Locate the cell with the specified text and output its (x, y) center coordinate. 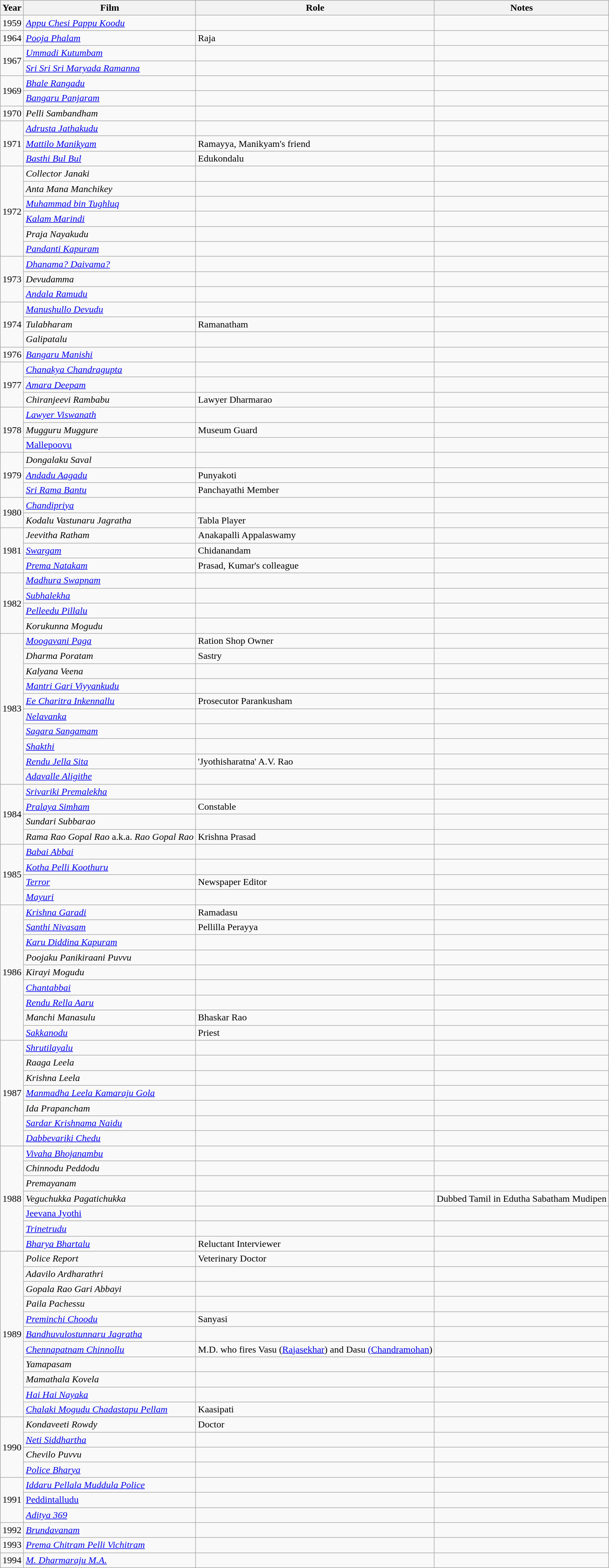
Dubbed Tamil in Edutha Sabatham Mudipen (522, 1199)
Ration Shop Owner (315, 641)
Gopala Rao Gari Abbayi (110, 1289)
Trinetrudu (110, 1229)
Pelleedu Pillalu (110, 611)
Kirayi Mogudu (110, 972)
Priest (315, 1033)
Dongalaku Saval (110, 460)
1994 (12, 1560)
1964 (12, 38)
Dabbevariki Chedu (110, 1138)
Reluctant Interviewer (315, 1244)
1991 (12, 1500)
Prasad, Kumar's colleague (315, 565)
Bhaskar Rao (315, 1018)
Mugguru Muggure (110, 430)
Sri Rama Bantu (110, 490)
Chinnodu Peddodu (110, 1168)
Mattilo Manikyam (110, 143)
Santhi Nivasam (110, 927)
Rendu Rella Aaru (110, 1003)
1980 (12, 513)
Kodalu Vastunaru Jagratha (110, 520)
Jeevana Jyothi (110, 1214)
Kotha Pelli Koothuru (110, 867)
Basthi Bul Bul (110, 158)
1989 (12, 1334)
Vivaha Bhojanambu (110, 1153)
Mallepoovu (110, 445)
Poojaku Panikiraani Puvvu (110, 957)
1983 (12, 709)
Veguchukka Pagatichukka (110, 1199)
Sakkanodu (110, 1033)
Rendu Jella Sita (110, 761)
Terror (110, 882)
Chidanandam (315, 550)
Year (12, 8)
Jeevitha Ratham (110, 535)
Notes (522, 8)
Museum Guard (315, 430)
Muhammad bin Tughluq (110, 204)
Amara Deepam (110, 384)
Pellilla Perayya (315, 927)
1982 (12, 603)
Tabla Player (315, 520)
Punyakoti (315, 475)
Preminchi Choodu (110, 1319)
Hai Hai Nayaka (110, 1394)
Madhura Swapnam (110, 580)
Mantri Gari Viyyankudu (110, 686)
Krishna Prasad (315, 837)
Manushullo Devudu (110, 309)
Bharya Bhartalu (110, 1244)
Police Bharya (110, 1470)
Srivariki Premalekha (110, 792)
Pooja Phalam (110, 38)
1986 (12, 972)
Constable (315, 807)
Pralaya Simham (110, 807)
Nelavanka (110, 716)
Collector Janaki (110, 173)
1984 (12, 814)
Doctor (315, 1425)
Kalyana Veena (110, 671)
Sri Sri Sri Maryada Ramanna (110, 68)
1985 (12, 874)
Rama Rao Gopal Rao a.k.a. Rao Gopal Rao (110, 837)
1973 (12, 279)
Chiranjeevi Rambabu (110, 400)
Adavalle Aligithe (110, 776)
Paila Pachessu (110, 1304)
Yamapasam (110, 1364)
Dharma Poratam (110, 656)
Role (315, 8)
Praja Nayakudu (110, 234)
Veterinary Doctor (315, 1259)
Dhanama? Daivama? (110, 264)
Ee Charitra Inkennallu (110, 701)
Raaga Leela (110, 1063)
1967 (12, 61)
1979 (12, 475)
1969 (12, 91)
Ida Prapancham (110, 1108)
Edukondalu (315, 158)
M. Dharmaraju M.A. (110, 1560)
1974 (12, 324)
Mayuri (110, 897)
Ramanatham (315, 324)
Kondaveeti Rowdy (110, 1425)
Galipatalu (110, 339)
1977 (12, 384)
1993 (12, 1545)
M.D. who fires Vasu (Rajasekhar) and Dasu (Chandramohan) (315, 1349)
Prema Natakam (110, 565)
Sagara Sangamam (110, 731)
Bandhuvulostunnaru Jagratha (110, 1334)
Appu Chesi Pappu Koodu (110, 23)
1976 (12, 354)
Karu Diddina Kapuram (110, 942)
Subhalekha (110, 596)
Peddintalludu (110, 1500)
Babai Abbai (110, 852)
Kaasipati (315, 1410)
Ramayya, Manikyam's friend (315, 143)
1971 (12, 143)
Manchi Manasulu (110, 1018)
Sardar Krishnama Naidu (110, 1123)
Lawyer Viswanath (110, 415)
Sundari Subbarao (110, 822)
Brundavanam (110, 1530)
Ummadi Kutumbam (110, 53)
1988 (12, 1199)
Lawyer Dharmarao (315, 400)
Chalaki Mogudu Chadastapu Pellam (110, 1410)
Raja (315, 38)
1987 (12, 1093)
Shakthi (110, 746)
Police Report (110, 1259)
Iddaru Pellala Muddula Police (110, 1485)
Chantabbai (110, 988)
1970 (12, 113)
Prosecutor Parankusham (315, 701)
Newspaper Editor (315, 882)
Bangaru Panjaram (110, 98)
Pandanti Kapuram (110, 249)
Chennapatnam Chinnollu (110, 1349)
Anta Mana Manchikey (110, 189)
Chandipriya (110, 505)
1972 (12, 211)
Manmadha Leela Kamaraju Gola (110, 1093)
Premayanam (110, 1184)
Panchayathi Member (315, 490)
Adrusta Jathakudu (110, 128)
1978 (12, 430)
1981 (12, 550)
Film (110, 8)
1959 (12, 23)
Devudamma (110, 279)
Moogavani Paga (110, 641)
Mamathala Kovela (110, 1379)
Bhale Rangadu (110, 83)
Adavilo Ardharathri (110, 1274)
Kalam Marindi (110, 219)
Swargam (110, 550)
Aditya 369 (110, 1515)
Tulabharam (110, 324)
Andadu Aagadu (110, 475)
'Jyothisharatna' A.V. Rao (315, 761)
Sastry (315, 656)
Sanyasi (315, 1319)
Chevilo Puvvu (110, 1455)
Krishna Leela (110, 1078)
Bangaru Manishi (110, 354)
1990 (12, 1447)
Pelli Sambandham (110, 113)
Prema Chitram Pelli Vichitram (110, 1545)
Anakapalli Appalaswamy (315, 535)
Korukunna Mogudu (110, 626)
Chanakya Chandragupta (110, 369)
Andala Ramudu (110, 294)
Krishna Garadi (110, 912)
Shrutilayalu (110, 1048)
Ramadasu (315, 912)
1992 (12, 1530)
Neti Siddhartha (110, 1440)
